Return [X, Y] of the center of cell containing provided text 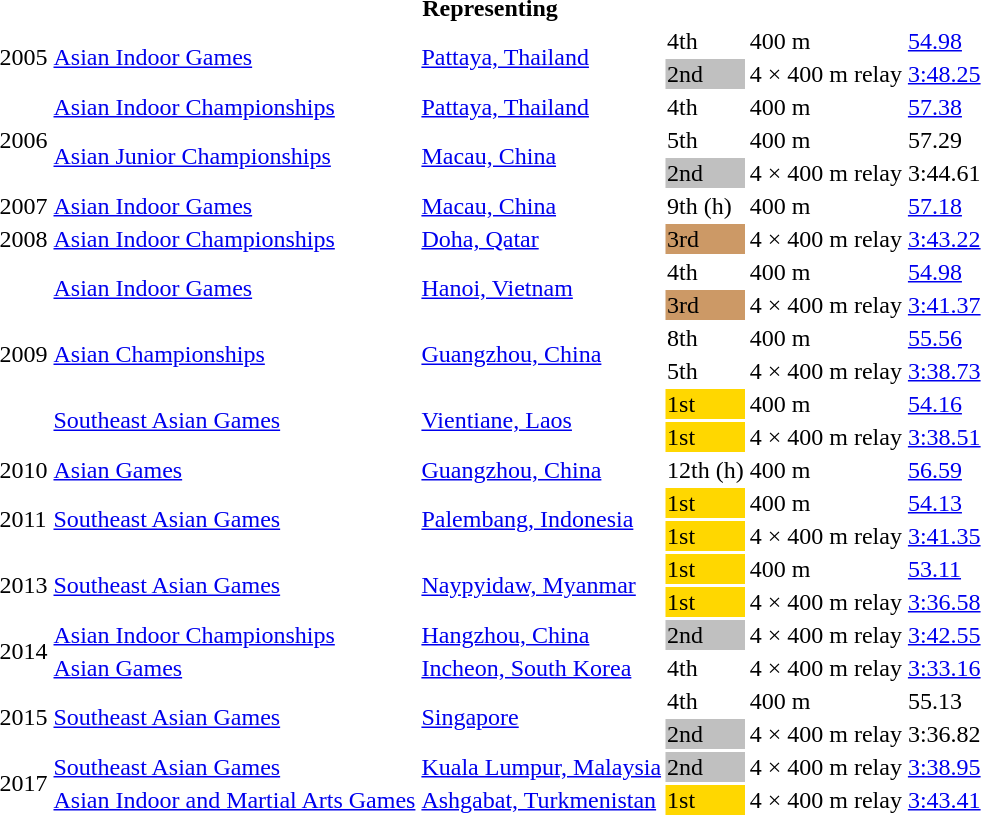
Vientiane, Laos [542, 420]
9th (h) [706, 206]
Asian Indoor and Martial Arts Games [234, 800]
8th [706, 338]
Asian Junior Championships [234, 156]
Singapore [542, 718]
Palembang, Indonesia [542, 520]
Incheon, South Korea [542, 668]
Hanoi, Vietnam [542, 288]
12th (h) [706, 470]
Asian Championships [234, 354]
Kuala Lumpur, Malaysia [542, 767]
Doha, Qatar [542, 239]
Hangzhou, China [542, 635]
Naypyidaw, Myanmar [542, 586]
Ashgabat, Turkmenistan [542, 800]
